Capture the cell that displays the provided text and extract its (X, Y) central coordinate. 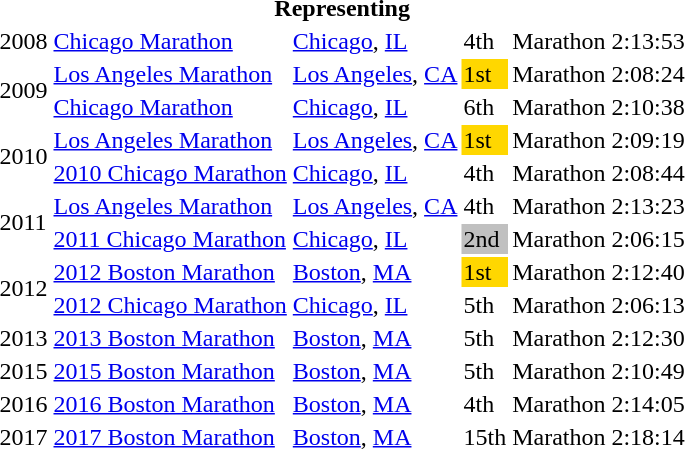
2010 Chicago Marathon (170, 173)
2nd (485, 239)
2012 Chicago Marathon (170, 305)
6th (485, 107)
2016 Boston Marathon (170, 404)
2013 Boston Marathon (170, 338)
2012 Boston Marathon (170, 272)
2015 Boston Marathon (170, 371)
2011 Chicago Marathon (170, 239)
